Extract the (X, Y) coordinate from the center of the cell holding the provided text.  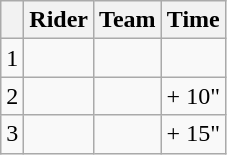
3 (12, 134)
+ 10" (193, 96)
Time (193, 20)
1 (12, 58)
2 (12, 96)
Team (128, 20)
Rider (59, 20)
+ 15" (193, 134)
